Extract the (X, Y) coordinate from the center of the cell holding the provided text.  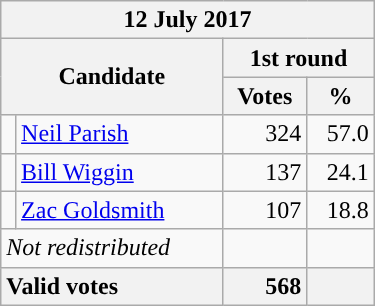
137 (265, 172)
107 (265, 210)
% (340, 96)
Bill Wiggin (120, 172)
24.1 (340, 172)
Neil Parish (120, 134)
Zac Goldsmith (120, 210)
324 (265, 134)
Valid votes (112, 286)
568 (265, 286)
18.8 (340, 210)
Votes (265, 96)
Not redistributed (112, 248)
12 July 2017 (188, 20)
1st round (298, 58)
Candidate (112, 77)
57.0 (340, 134)
